Scan for the cell matching the given text and deliver its [x, y] coordinate at center. 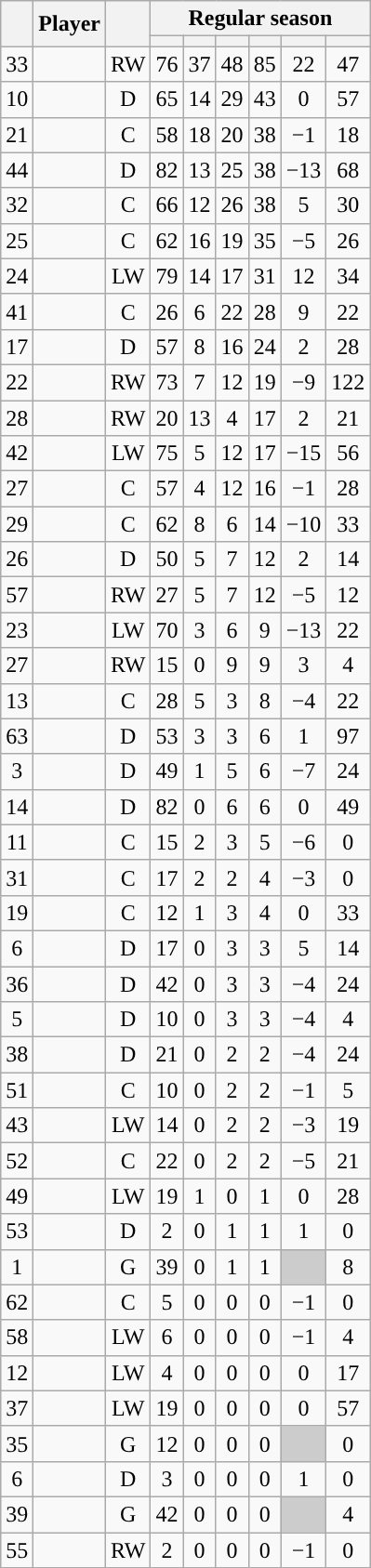
56 [348, 454]
41 [17, 311]
−6 [303, 842]
−10 [303, 524]
85 [264, 64]
23 [17, 630]
68 [348, 170]
122 [348, 382]
34 [348, 276]
50 [167, 560]
73 [167, 382]
32 [17, 205]
36 [17, 984]
Player [70, 24]
44 [17, 170]
Regular season [260, 19]
65 [167, 99]
70 [167, 630]
97 [348, 736]
55 [17, 1549]
−9 [303, 382]
48 [232, 64]
11 [17, 842]
47 [348, 64]
75 [167, 454]
63 [17, 736]
51 [17, 1090]
−7 [303, 771]
−15 [303, 454]
52 [17, 1161]
30 [348, 205]
66 [167, 205]
76 [167, 64]
79 [167, 276]
